Pinpoint the cell where the given text exists, returning its [x, y] midpoint coordinate. 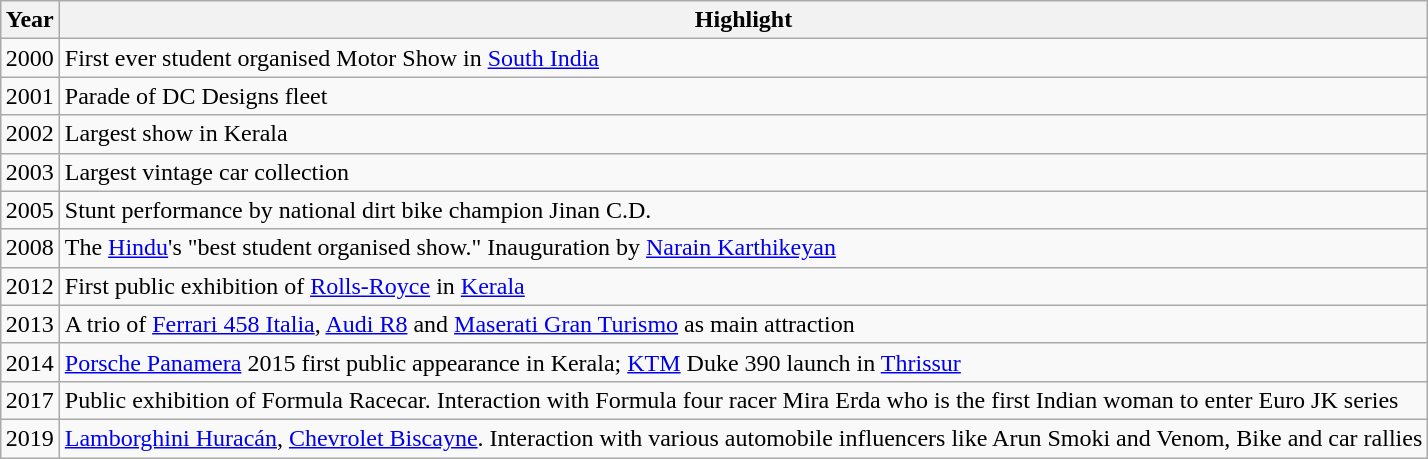
2008 [30, 248]
2000 [30, 58]
Highlight [744, 20]
The Hindu's "best student organised show." Inauguration by Narain Karthikeyan [744, 248]
Public exhibition of Formula Racecar. Interaction with Formula four racer Mira Erda who is the first Indian woman to enter Euro JK series [744, 400]
2013 [30, 324]
First public exhibition of Rolls-Royce in Kerala [744, 286]
Parade of DC Designs fleet [744, 96]
2019 [30, 438]
2001 [30, 96]
2002 [30, 134]
Year [30, 20]
Stunt performance by national dirt bike champion Jinan C.D. [744, 210]
Largest show in Kerala [744, 134]
Lamborghini Huracán, Chevrolet Biscayne. Interaction with various automobile influencers like Arun Smoki and Venom, Bike and car rallies [744, 438]
Porsche Panamera 2015 first public appearance in Kerala; KTM Duke 390 launch in Thrissur [744, 362]
2017 [30, 400]
A trio of Ferrari 458 Italia, Audi R8 and Maserati Gran Turismo as main attraction [744, 324]
Largest vintage car collection [744, 172]
2003 [30, 172]
2012 [30, 286]
2005 [30, 210]
2014 [30, 362]
First ever student organised Motor Show in South India [744, 58]
